Capture the cell that displays the provided text and extract its [X, Y] central coordinate. 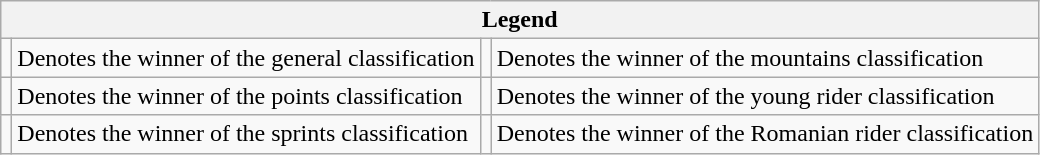
Denotes the winner of the sprints classification [246, 134]
Legend [520, 20]
Denotes the winner of the general classification [246, 58]
Denotes the winner of the Romanian rider classification [765, 134]
Denotes the winner of the mountains classification [765, 58]
Denotes the winner of the young rider classification [765, 96]
Denotes the winner of the points classification [246, 96]
